Identify which cell holds the provided text, then report its (X, Y) central coordinate. 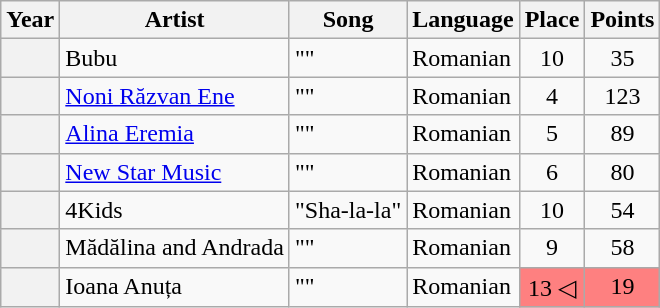
58 (622, 248)
Bubu (175, 58)
19 (622, 287)
Mădălina and Andrada (175, 248)
Ioana Anuța (175, 287)
35 (622, 58)
89 (622, 134)
4Kids (175, 210)
Points (622, 20)
123 (622, 96)
Noni Răzvan Ene (175, 96)
9 (552, 248)
Language (463, 20)
Artist (175, 20)
13 ◁ (552, 287)
6 (552, 172)
"Sha-la-la" (348, 210)
80 (622, 172)
New Star Music (175, 172)
Song (348, 20)
5 (552, 134)
Year (30, 20)
54 (622, 210)
4 (552, 96)
Place (552, 20)
Alina Eremia (175, 134)
